Capture the cell that displays the provided text and extract its (x, y) central coordinate. 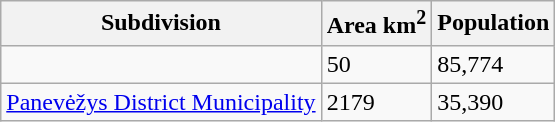
35,390 (494, 102)
2179 (376, 102)
Area km2 (376, 24)
Population (494, 24)
Subdivision (161, 24)
50 (376, 64)
Panevėžys District Municipality (161, 102)
85,774 (494, 64)
